Extract the (X, Y) coordinate from the center of the cell holding the provided text.  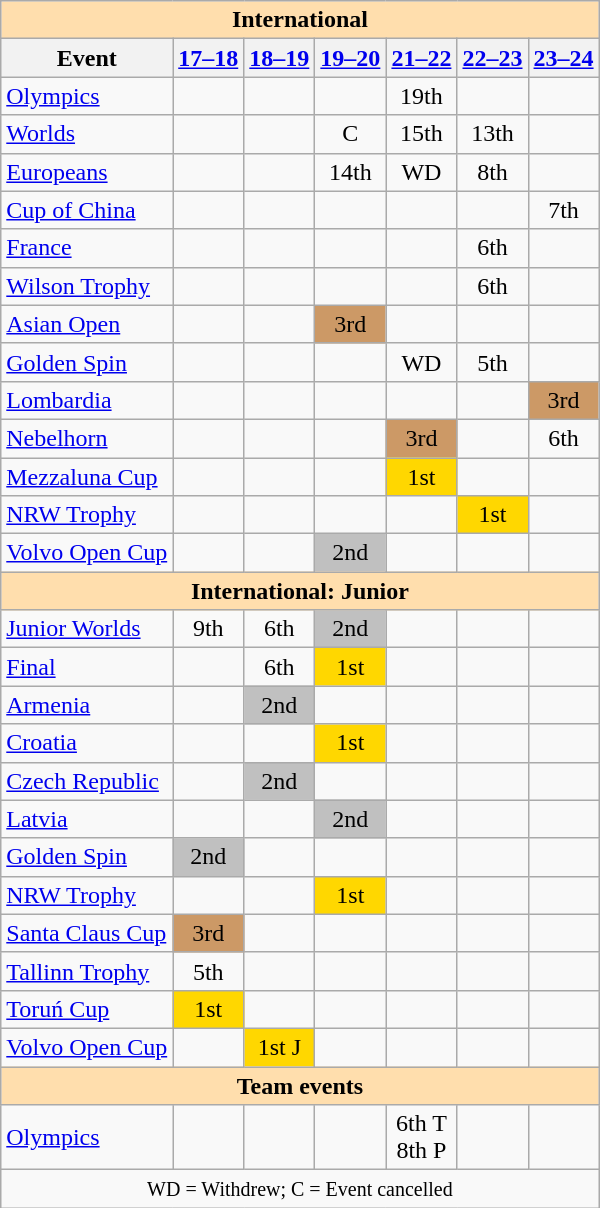
1st J (280, 1047)
C (350, 134)
6th T 8th P (422, 1138)
19th (422, 96)
19–20 (350, 58)
Czech Republic (87, 781)
17–18 (208, 58)
Worlds (87, 134)
21–22 (422, 58)
Cup of China (87, 210)
Armenia (87, 705)
Nebelhorn (87, 438)
Santa Claus Cup (87, 933)
14th (350, 172)
8th (492, 172)
Final (87, 667)
23–24 (564, 58)
Wilson Trophy (87, 286)
Latvia (87, 819)
Croatia (87, 743)
Tallinn Trophy (87, 971)
15th (422, 134)
WD = Withdrew; C = Event cancelled (300, 1189)
7th (564, 210)
Mezzaluna Cup (87, 477)
Asian Open (87, 324)
Toruń Cup (87, 1009)
Lombardia (87, 400)
9th (208, 629)
18–19 (280, 58)
Event (87, 58)
22–23 (492, 58)
Team events (300, 1085)
International (300, 20)
13th (492, 134)
Junior Worlds (87, 629)
Europeans (87, 172)
International: Junior (300, 591)
France (87, 248)
